Return the [X, Y] coordinate for the center point of the cell that contains the specified text.  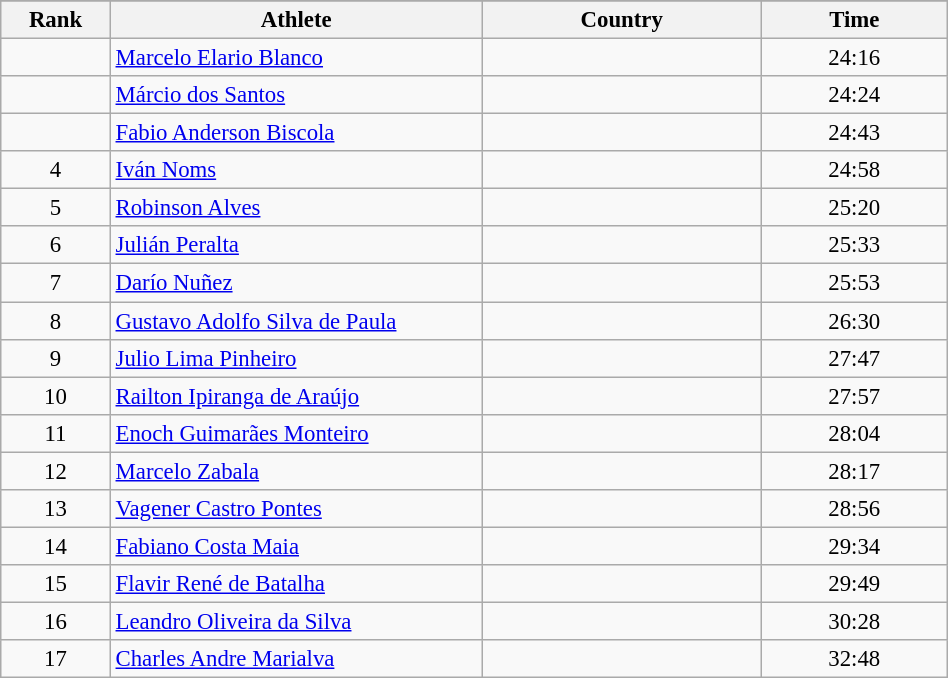
14 [56, 546]
Country [622, 20]
Robinson Alves [296, 208]
Vagener Castro Pontes [296, 509]
Iván Noms [296, 170]
24:16 [854, 58]
25:33 [854, 245]
25:53 [854, 283]
Rank [56, 20]
12 [56, 471]
Gustavo Adolfo Silva de Paula [296, 321]
27:57 [854, 396]
Marcelo Elario Blanco [296, 58]
5 [56, 208]
17 [56, 659]
25:20 [854, 208]
11 [56, 433]
9 [56, 358]
Enoch Guimarães Monteiro [296, 433]
24:58 [854, 170]
Márcio dos Santos [296, 95]
Flavir René de Batalha [296, 584]
Athlete [296, 20]
Railton Ipiranga de Araújo [296, 396]
28:04 [854, 433]
Marcelo Zabala [296, 471]
Time [854, 20]
Julio Lima Pinheiro [296, 358]
28:17 [854, 471]
27:47 [854, 358]
32:48 [854, 659]
6 [56, 245]
8 [56, 321]
Leandro Oliveira da Silva [296, 621]
24:24 [854, 95]
30:28 [854, 621]
4 [56, 170]
7 [56, 283]
Charles Andre Marialva [296, 659]
15 [56, 584]
29:49 [854, 584]
28:56 [854, 509]
Darío Nuñez [296, 283]
16 [56, 621]
26:30 [854, 321]
29:34 [854, 546]
Julián Peralta [296, 245]
Fabio Anderson Biscola [296, 133]
10 [56, 396]
Fabiano Costa Maia [296, 546]
13 [56, 509]
24:43 [854, 133]
